Detect which cell encompasses the target text, then output its (x, y) center coordinate. 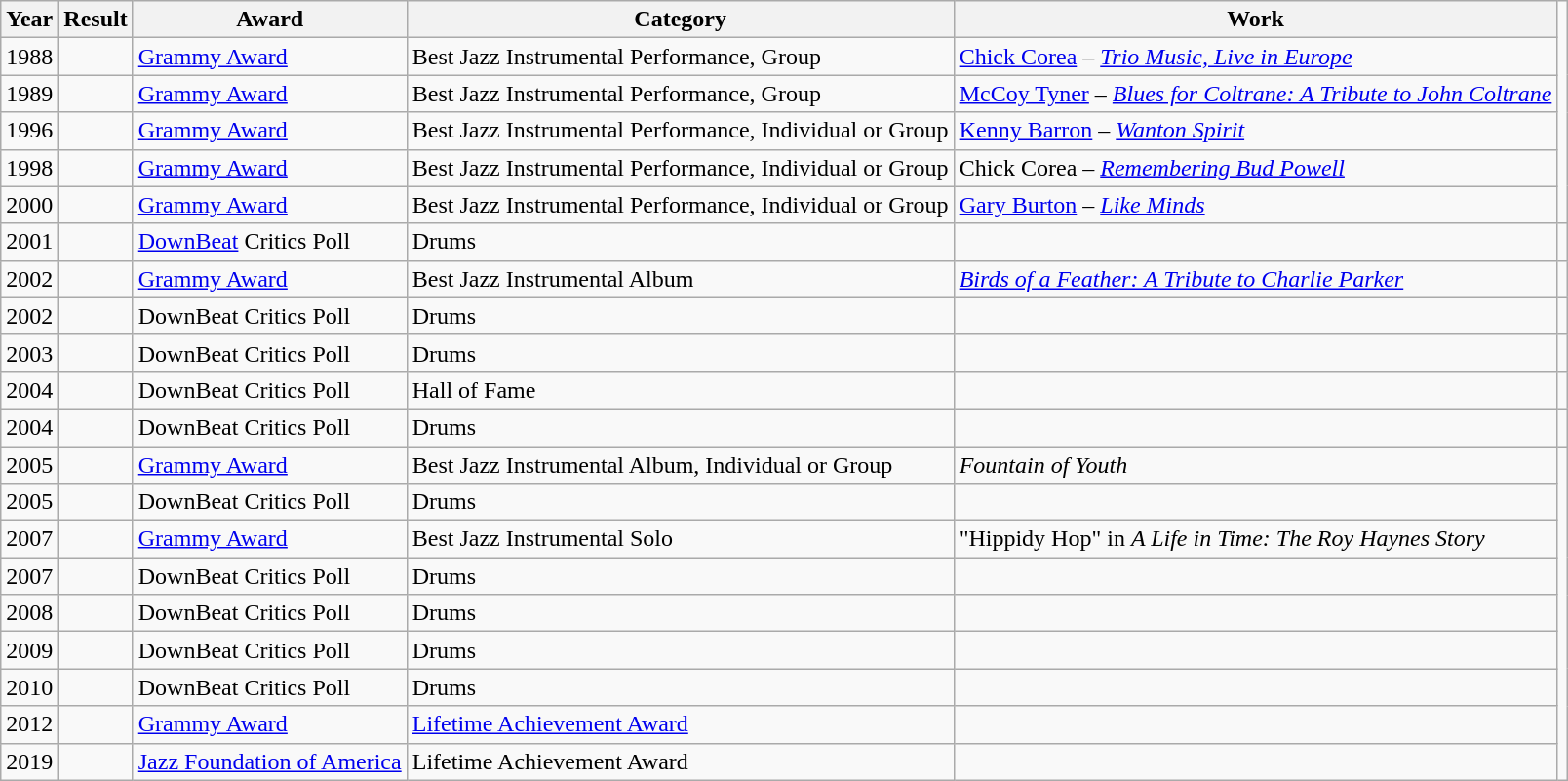
"Hippidy Hop" in A Life in Time: The Roy Haynes Story (1256, 539)
2003 (29, 353)
Chick Corea – Remembering Bud Powell (1256, 168)
2000 (29, 205)
Category (681, 20)
Best Jazz Instrumental Solo (681, 539)
Hall of Fame (681, 390)
Birds of a Feather: A Tribute to Charlie Parker (1256, 279)
2010 (29, 687)
1998 (29, 168)
Result (96, 20)
McCoy Tyner – Blues for Coltrane: A Tribute to John Coltrane (1256, 94)
Year (29, 20)
1996 (29, 131)
Work (1256, 20)
1989 (29, 94)
Gary Burton – Like Minds (1256, 205)
2001 (29, 242)
Fountain of Youth (1256, 465)
Award (269, 20)
2009 (29, 650)
Chick Corea – Trio Music, Live in Europe (1256, 57)
Best Jazz Instrumental Album (681, 279)
1988 (29, 57)
Best Jazz Instrumental Album, Individual or Group (681, 465)
2012 (29, 724)
Jazz Foundation of America (269, 761)
2008 (29, 613)
2019 (29, 761)
Kenny Barron – Wanton Spirit (1256, 131)
